Capture the cell that displays the provided text and extract its [x, y] central coordinate. 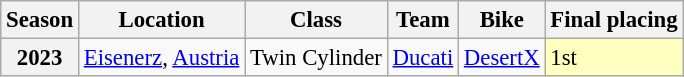
Class [316, 20]
Location [161, 20]
DesertX [502, 58]
Season [40, 20]
1st [614, 58]
Final placing [614, 20]
Bike [502, 20]
Eisenerz, Austria [161, 58]
2023 [40, 58]
Ducati [422, 58]
Twin Cylinder [316, 58]
Team [422, 20]
